Determine the (x, y) coordinate at the center of the cell enclosing the given text.  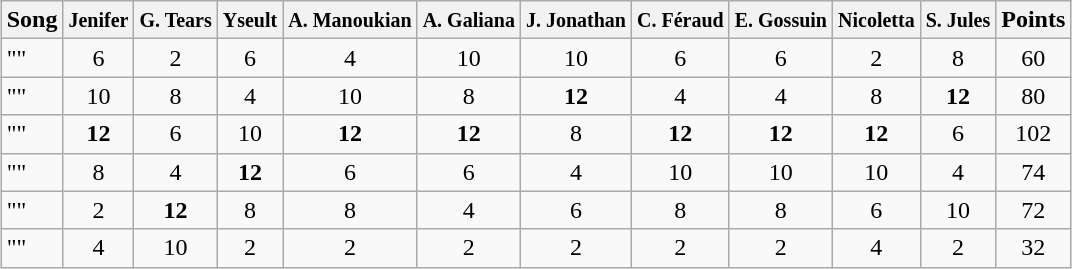
A. Manoukian (350, 20)
102 (1034, 134)
E. Gossuin (780, 20)
C. Féraud (680, 20)
A. Galiana (468, 20)
Points (1034, 20)
J. Jonathan (576, 20)
74 (1034, 172)
60 (1034, 58)
G. Tears (176, 20)
Song (32, 20)
Jenifer (98, 20)
S. Jules (958, 20)
72 (1034, 210)
Yseult (250, 20)
32 (1034, 248)
Nicoletta (877, 20)
80 (1034, 96)
